Return the [X, Y] coordinate for the center point of the cell that contains the specified text.  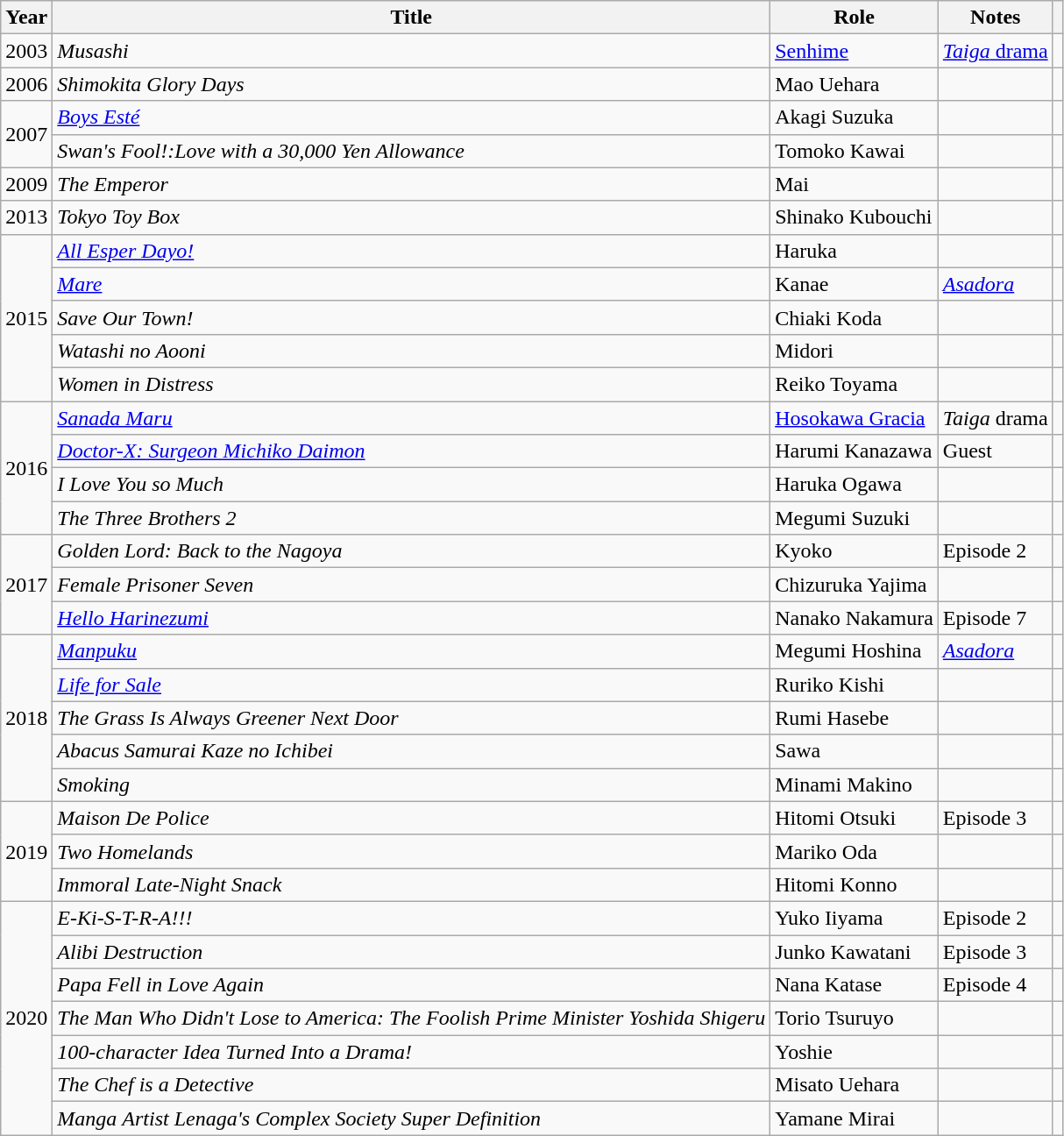
Misato Uehara [855, 1085]
Ruriko Kishi [855, 685]
Rumi Hasebe [855, 718]
Role [855, 18]
Hosokawa Gracia [855, 418]
Watashi no Aooni [412, 351]
Akagi Suzuka [855, 117]
Golden Lord: Back to the Nagoya [412, 551]
Year [26, 18]
2019 [26, 851]
Haruka [855, 251]
Save Our Town! [412, 317]
Sawa [855, 751]
Women in Distress [412, 384]
Torio Tsuruyo [855, 1019]
Nanako Nakamura [855, 618]
Harumi Kanazawa [855, 451]
Mao Uehara [855, 84]
Sanada Maru [412, 418]
Female Prisoner Seven [412, 585]
2018 [26, 718]
100-character Idea Turned Into a Drama! [412, 1052]
Tokyo Toy Box [412, 217]
Chiaki Koda [855, 317]
Alibi Destruction [412, 951]
Mariko Oda [855, 851]
2013 [26, 217]
Midori [855, 351]
Title [412, 18]
Shimokita Glory Days [412, 84]
Swan's Fool!:Love with a 30,000 Yen Allowance [412, 151]
Notes [996, 18]
Yamane Mirai [855, 1118]
Maison De Police [412, 818]
The Emperor [412, 184]
2007 [26, 134]
The Chef is a Detective [412, 1085]
Kanae [855, 284]
Manpuku [412, 651]
Chizuruka Yajima [855, 585]
Hitomi Otsuki [855, 818]
Immoral Late-Night Snack [412, 884]
Boys Esté [412, 117]
Episode 7 [996, 618]
Haruka Ogawa [855, 485]
Smoking [412, 785]
The Grass Is Always Greener Next Door [412, 718]
The Man Who Didn't Lose to America: The Foolish Prime Minister Yoshida Shigeru [412, 1019]
Mare [412, 284]
2003 [26, 51]
Episode 4 [996, 985]
The Three Brothers 2 [412, 518]
Hello Harinezumi [412, 618]
Junko Kawatani [855, 951]
Minami Makino [855, 785]
Megumi Hoshina [855, 651]
All Esper Dayo! [412, 251]
2006 [26, 84]
2020 [26, 1018]
Hitomi Konno [855, 884]
Yoshie [855, 1052]
Megumi Suzuki [855, 518]
Shinako Kubouchi [855, 217]
Manga Artist Lenaga's Complex Society Super Definition [412, 1118]
Reiko Toyama [855, 384]
Yuko Iiyama [855, 918]
Papa Fell in Love Again [412, 985]
Nana Katase [855, 985]
2016 [26, 468]
Tomoko Kawai [855, 151]
Two Homelands [412, 851]
Guest [996, 451]
Senhime [855, 51]
2015 [26, 317]
2017 [26, 585]
Life for Sale [412, 685]
E-Ki-S-T-R-A!!! [412, 918]
I Love You so Much [412, 485]
2009 [26, 184]
Abacus Samurai Kaze no Ichibei [412, 751]
Doctor-X: Surgeon Michiko Daimon [412, 451]
Kyoko [855, 551]
Mai [855, 184]
Musashi [412, 51]
